Provide the [x, y] coordinate of the cell's center where the given text is located.  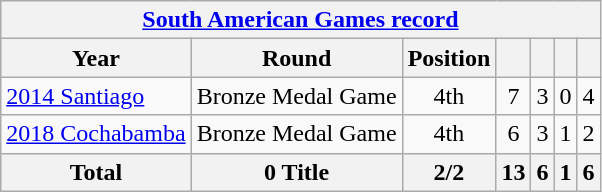
2018 Cochabamba [96, 134]
Position [449, 58]
2014 Santiago [96, 96]
2 [588, 134]
4 [588, 96]
Round [296, 58]
0 Title [296, 172]
South American Games record [300, 20]
Year [96, 58]
0 [566, 96]
Total [96, 172]
13 [514, 172]
2/2 [449, 172]
7 [514, 96]
